Provide the (X, Y) coordinate of the cell's center where the given text is located.  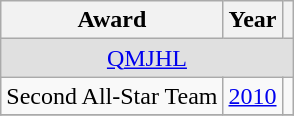
Award (112, 20)
2010 (252, 96)
Year (252, 20)
QMJHL (147, 58)
Second All-Star Team (112, 96)
